Determine the [X, Y] coordinate at the center of the cell enclosing the given text.  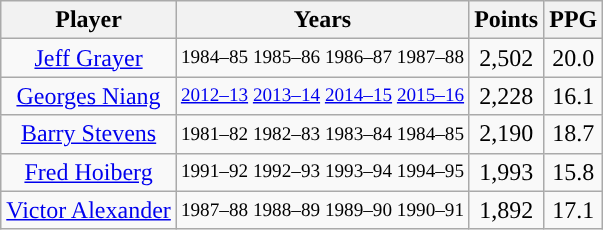
2,190 [506, 134]
Jeff Grayer [89, 58]
PPG [574, 20]
Barry Stevens [89, 134]
2012–13 2013–14 2014–15 2015–16 [322, 96]
20.0 [574, 58]
16.1 [574, 96]
2,502 [506, 58]
1991–92 1992–93 1993–94 1994–95 [322, 172]
1984–85 1985–86 1986–87 1987–88 [322, 58]
17.1 [574, 210]
15.8 [574, 172]
Years [322, 20]
Points [506, 20]
2,228 [506, 96]
Victor Alexander [89, 210]
1981–82 1982–83 1983–84 1984–85 [322, 134]
18.7 [574, 134]
1,993 [506, 172]
1987–88 1988–89 1989–90 1990–91 [322, 210]
Player [89, 20]
Georges Niang [89, 96]
1,892 [506, 210]
Fred Hoiberg [89, 172]
